From the cell containing the given text, extract its center point as (X, Y) coordinate. 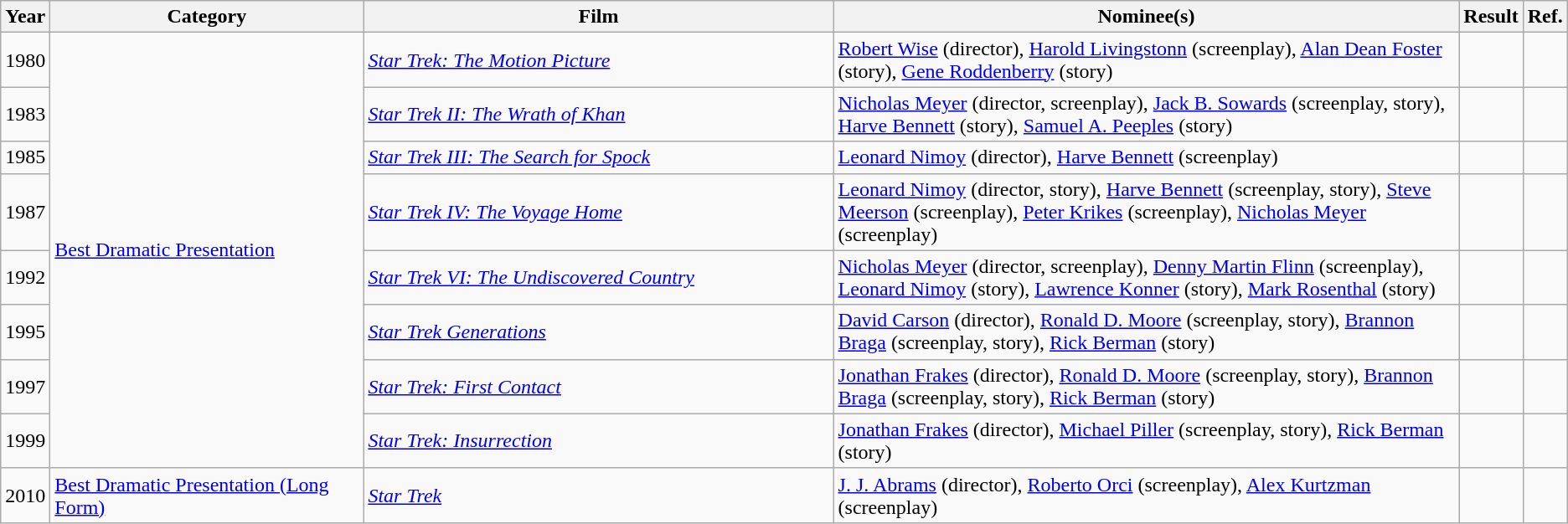
Nicholas Meyer (director, screenplay), Denny Martin Flinn (screenplay), Leonard Nimoy (story), Lawrence Konner (story), Mark Rosenthal (story) (1146, 278)
Star Trek IV: The Voyage Home (598, 212)
Robert Wise (director), Harold Livingstonn (screenplay), Alan Dean Foster (story), Gene Roddenberry (story) (1146, 60)
2010 (25, 496)
Star Trek: First Contact (598, 387)
Star Trek: The Motion Picture (598, 60)
1999 (25, 440)
David Carson (director), Ronald D. Moore (screenplay, story), Brannon Braga (screenplay, story), Rick Berman (story) (1146, 331)
Star Trek VI: The Undiscovered Country (598, 278)
1985 (25, 157)
Star Trek II: The Wrath of Khan (598, 114)
Star Trek Generations (598, 331)
Jonathan Frakes (director), Michael Piller (screenplay, story), Rick Berman (story) (1146, 440)
Best Dramatic Presentation (207, 250)
Year (25, 17)
Leonard Nimoy (director), Harve Bennett (screenplay) (1146, 157)
Star Trek (598, 496)
Nominee(s) (1146, 17)
1997 (25, 387)
Best Dramatic Presentation (Long Form) (207, 496)
Star Trek III: The Search for Spock (598, 157)
Jonathan Frakes (director), Ronald D. Moore (screenplay, story), Brannon Braga (screenplay, story), Rick Berman (story) (1146, 387)
Film (598, 17)
1995 (25, 331)
Category (207, 17)
1983 (25, 114)
J. J. Abrams (director), Roberto Orci (screenplay), Alex Kurtzman (screenplay) (1146, 496)
1980 (25, 60)
Ref. (1545, 17)
Result (1491, 17)
1987 (25, 212)
Nicholas Meyer (director, screenplay), Jack B. Sowards (screenplay, story), Harve Bennett (story), Samuel A. Peeples (story) (1146, 114)
Star Trek: Insurrection (598, 440)
1992 (25, 278)
